Locate the cell with the specified text and output its [X, Y] center coordinate. 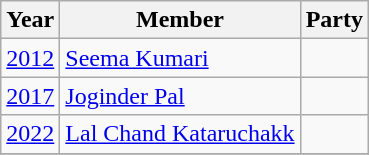
Year [30, 20]
Seema Kumari [180, 58]
Lal Chand Kataruchakk [180, 134]
Party [334, 20]
2022 [30, 134]
2012 [30, 58]
Member [180, 20]
Joginder Pal [180, 96]
2017 [30, 96]
